Return the (x, y) coordinate for the center point of the cell that contains the specified text.  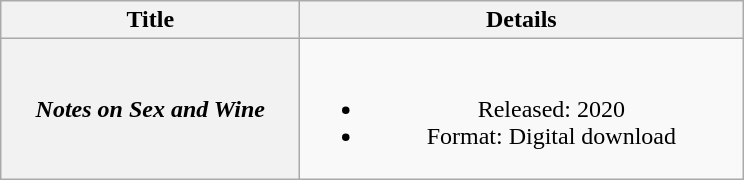
Title (150, 20)
Released: 2020Format: Digital download (522, 109)
Details (522, 20)
Notes on Sex and Wine (150, 109)
